Search for the cell housing the specified text and yield its [X, Y] center coordinate. 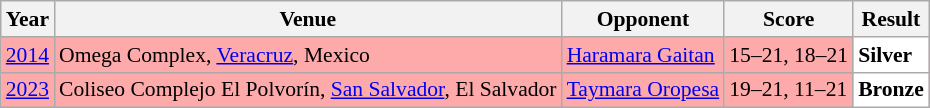
Coliseo Complejo El Polvorín, San Salvador, El Salvador [308, 90]
2023 [28, 90]
Year [28, 19]
Result [891, 19]
Haramara Gaitan [644, 55]
Omega Complex, Veracruz, Mexico [308, 55]
Taymara Oropesa [644, 90]
Opponent [644, 19]
2014 [28, 55]
Score [788, 19]
19–21, 11–21 [788, 90]
Bronze [891, 90]
15–21, 18–21 [788, 55]
Silver [891, 55]
Venue [308, 19]
